Locate the cell with the specified text and output its (X, Y) center coordinate. 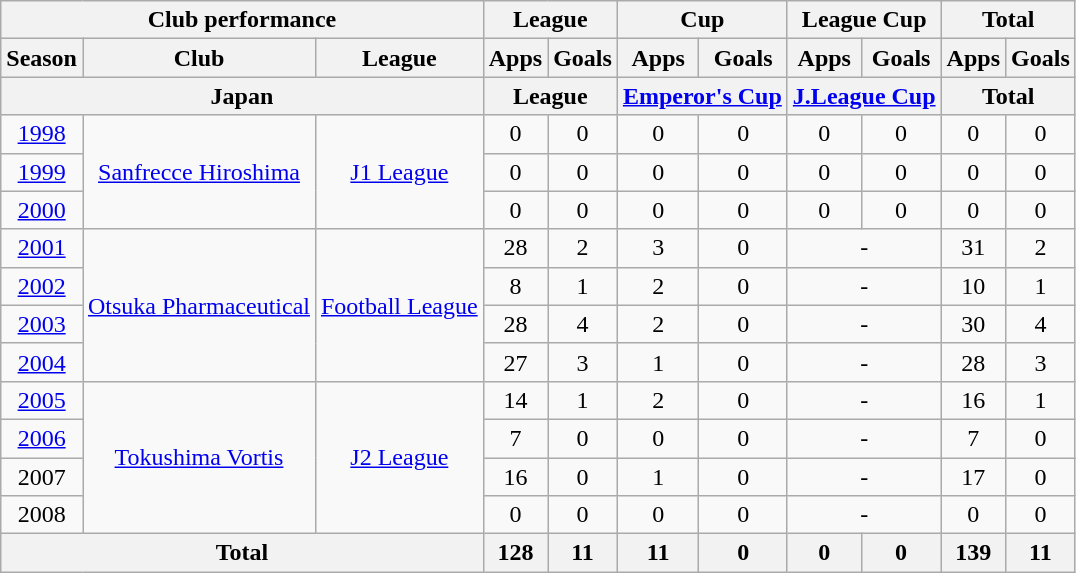
1998 (42, 134)
2001 (42, 248)
17 (973, 477)
Season (42, 58)
8 (515, 286)
Cup (702, 20)
Otsuka Pharmaceutical (198, 305)
30 (973, 324)
Emperor's Cup (702, 96)
128 (515, 553)
2000 (42, 210)
Football League (399, 305)
Tokushima Vortis (198, 457)
2006 (42, 438)
14 (515, 400)
J1 League (399, 172)
27 (515, 362)
Sanfrecce Hiroshima (198, 172)
J.League Cup (864, 96)
2008 (42, 515)
Club performance (242, 20)
2005 (42, 400)
31 (973, 248)
J2 League (399, 457)
2003 (42, 324)
Japan (242, 96)
139 (973, 553)
2002 (42, 286)
Club (198, 58)
10 (973, 286)
League Cup (864, 20)
2004 (42, 362)
2007 (42, 477)
1999 (42, 172)
